Return the (X, Y) coordinate for the center point of the cell that contains the specified text.  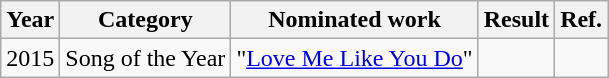
Song of the Year (146, 58)
Ref. (582, 20)
Year (30, 20)
"Love Me Like You Do" (354, 58)
Nominated work (354, 20)
2015 (30, 58)
Result (516, 20)
Category (146, 20)
